Determine the (x, y) coordinate at the center of the cell enclosing the given text.  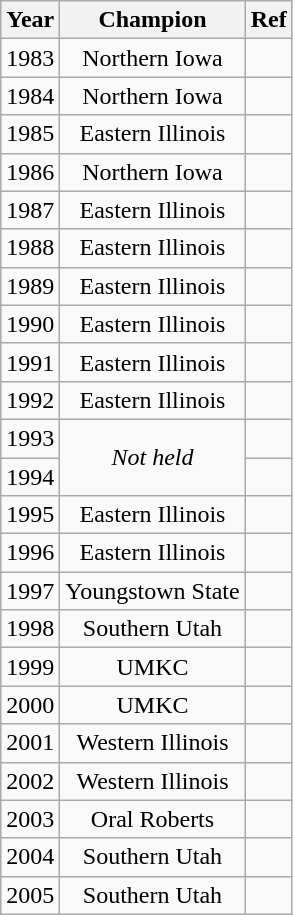
2003 (30, 819)
1998 (30, 629)
Not held (152, 457)
1985 (30, 134)
2004 (30, 857)
1991 (30, 362)
Year (30, 20)
1983 (30, 58)
1987 (30, 210)
1992 (30, 400)
1995 (30, 515)
1993 (30, 438)
1990 (30, 324)
2005 (30, 895)
2002 (30, 781)
2000 (30, 705)
Ref (268, 20)
Champion (152, 20)
1999 (30, 667)
1989 (30, 286)
1984 (30, 96)
1996 (30, 553)
1986 (30, 172)
Oral Roberts (152, 819)
2001 (30, 743)
1994 (30, 477)
1997 (30, 591)
1988 (30, 248)
Youngstown State (152, 591)
